Return [X, Y] of the center of cell containing provided text 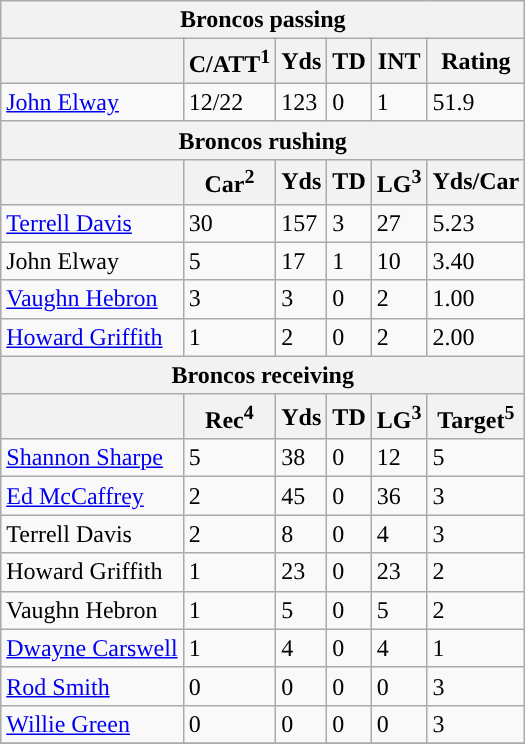
36 [399, 496]
Willie Green [92, 724]
2.00 [476, 337]
Target5 [476, 416]
INT [399, 62]
3.40 [476, 261]
5.23 [476, 223]
45 [302, 496]
30 [230, 223]
Shannon Sharpe [92, 458]
10 [399, 261]
Broncos passing [263, 20]
123 [302, 102]
17 [302, 261]
27 [399, 223]
C/ATT1 [230, 62]
Dwayne Carswell [92, 648]
Rec4 [230, 416]
8 [302, 534]
Broncos rushing [263, 140]
38 [302, 458]
12/22 [230, 102]
Yds/Car [476, 182]
12 [399, 458]
51.9 [476, 102]
Rating [476, 62]
Broncos receiving [263, 375]
Rod Smith [92, 686]
Car2 [230, 182]
157 [302, 223]
Ed McCaffrey [92, 496]
1.00 [476, 299]
